Extract the (x, y) coordinate from the center of the cell holding the provided text.  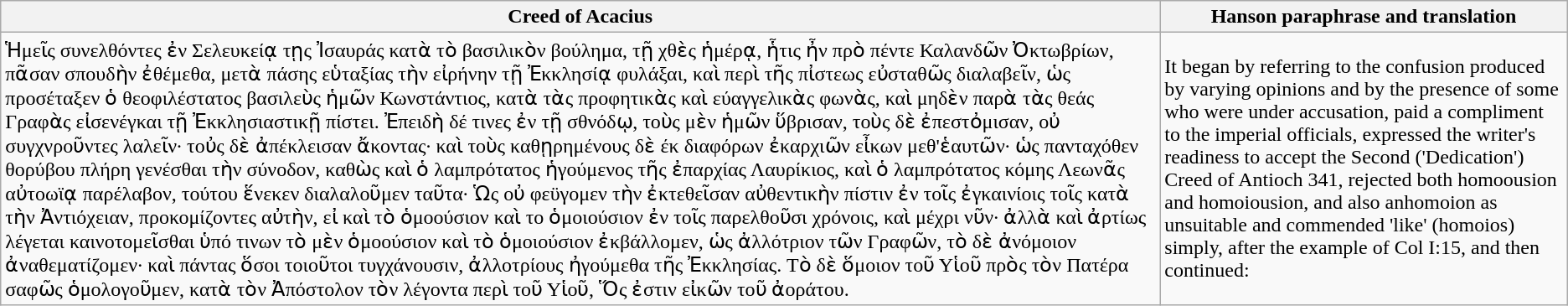
Creed of Acacius (580, 17)
Hanson paraphrase and translation (1364, 17)
